Detect which cell encompasses the target text, then output its [x, y] center coordinate. 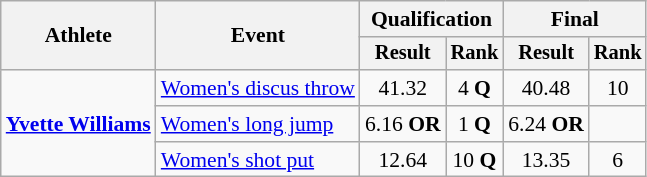
41.32 [403, 88]
Event [258, 36]
Yvette Williams [78, 124]
Athlete [78, 36]
1 Q [475, 124]
6.24 OR [546, 124]
Women's long jump [258, 124]
Women's discus throw [258, 88]
40.48 [546, 88]
Qualification [432, 19]
6.16 OR [403, 124]
4 Q [475, 88]
10 [618, 88]
Final [574, 19]
